Detect which cell encompasses the target text, then output its [x, y] center coordinate. 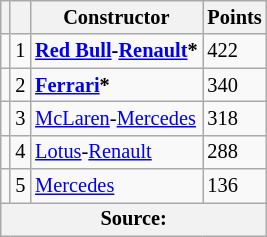
5 [20, 186]
422 [235, 51]
Mercedes [116, 186]
2 [20, 85]
136 [235, 186]
4 [20, 152]
318 [235, 118]
288 [235, 152]
Source: [134, 219]
1 [20, 51]
340 [235, 85]
Lotus-Renault [116, 152]
McLaren-Mercedes [116, 118]
Constructor [116, 17]
3 [20, 118]
Red Bull-Renault* [116, 51]
Ferrari* [116, 85]
Points [235, 17]
